Output the [X, Y] coordinate of the center of the cell containing the given text.  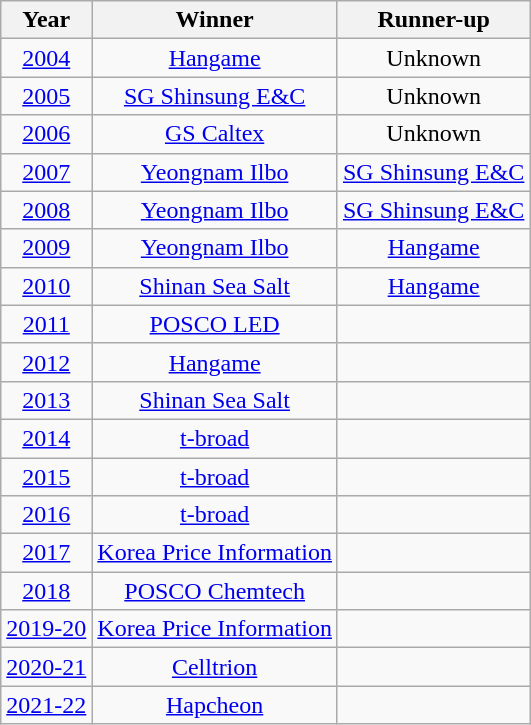
2017 [46, 553]
Winner [215, 20]
2014 [46, 438]
2010 [46, 286]
POSCO LED [215, 324]
2018 [46, 591]
Hapcheon [215, 705]
2008 [46, 210]
2013 [46, 400]
Year [46, 20]
2009 [46, 248]
POSCO Chemtech [215, 591]
2019-20 [46, 629]
2004 [46, 58]
Celltrion [215, 667]
2015 [46, 477]
2012 [46, 362]
2006 [46, 134]
2005 [46, 96]
2016 [46, 515]
Runner-up [433, 20]
2011 [46, 324]
2021-22 [46, 705]
GS Caltex [215, 134]
2020-21 [46, 667]
2007 [46, 172]
